Find where the given text appears and provide that cell's center as (x, y) coordinate. 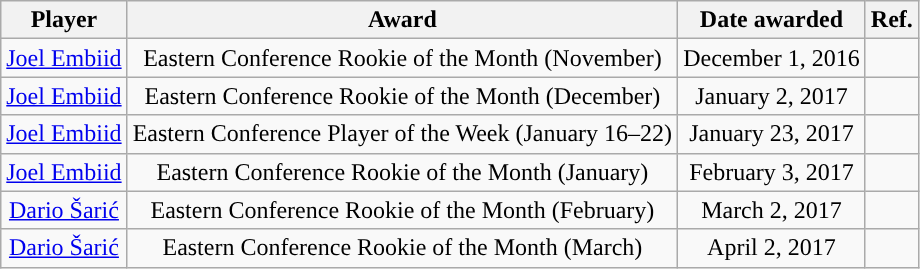
January 2, 2017 (772, 96)
Ref. (892, 20)
January 23, 2017 (772, 134)
April 2, 2017 (772, 248)
Award (402, 20)
Eastern Conference Rookie of the Month (December) (402, 96)
Eastern Conference Rookie of the Month (March) (402, 248)
Player (64, 20)
Eastern Conference Player of the Week (January 16–22) (402, 134)
Date awarded (772, 20)
Eastern Conference Rookie of the Month (November) (402, 58)
December 1, 2016 (772, 58)
February 3, 2017 (772, 172)
Eastern Conference Rookie of the Month (February) (402, 210)
March 2, 2017 (772, 210)
Eastern Conference Rookie of the Month (January) (402, 172)
